Return the (x, y) coordinate for the center point of the cell that contains the specified text.  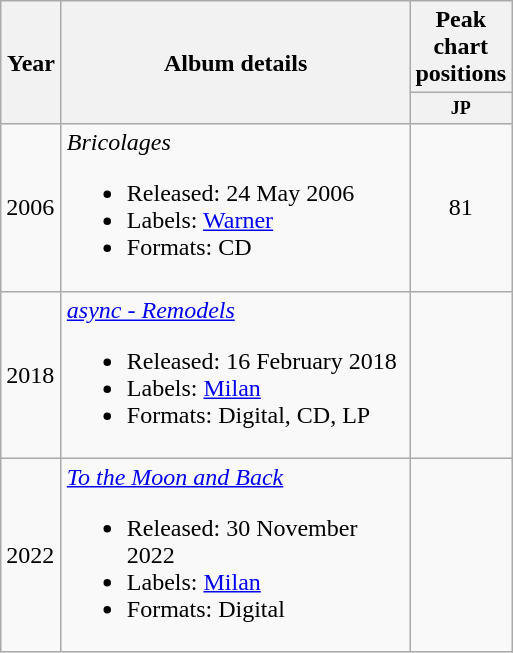
Album details (236, 62)
2018 (32, 374)
Peak chart positions (461, 47)
Year (32, 62)
81 (461, 208)
BricolagesReleased: 24 May 2006Labels: WarnerFormats: CD (236, 208)
2006 (32, 208)
To the Moon and BackReleased: 30 November 2022Labels: MilanFormats: Digital (236, 555)
JP (461, 108)
async - RemodelsReleased: 16 February 2018Labels: MilanFormats: Digital, CD, LP (236, 374)
2022 (32, 555)
